Search for the cell housing the specified text and yield its (x, y) center coordinate. 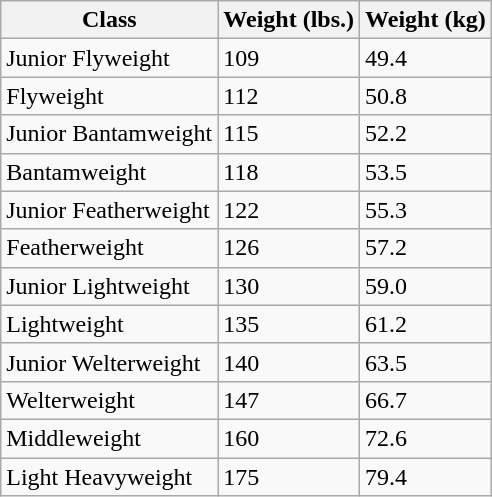
66.7 (426, 400)
Weight (kg) (426, 20)
59.0 (426, 286)
Middleweight (110, 438)
Weight (lbs.) (289, 20)
118 (289, 172)
52.2 (426, 134)
72.6 (426, 438)
Featherweight (110, 248)
126 (289, 248)
61.2 (426, 324)
Light Heavyweight (110, 477)
Lightweight (110, 324)
Junior Lightweight (110, 286)
57.2 (426, 248)
63.5 (426, 362)
115 (289, 134)
112 (289, 96)
Junior Bantamweight (110, 134)
50.8 (426, 96)
135 (289, 324)
122 (289, 210)
Junior Featherweight (110, 210)
Bantamweight (110, 172)
Junior Flyweight (110, 58)
147 (289, 400)
140 (289, 362)
130 (289, 286)
Flyweight (110, 96)
79.4 (426, 477)
55.3 (426, 210)
Junior Welterweight (110, 362)
109 (289, 58)
49.4 (426, 58)
175 (289, 477)
160 (289, 438)
53.5 (426, 172)
Welterweight (110, 400)
Class (110, 20)
